Scan for the cell matching the given text and deliver its (X, Y) coordinate at center. 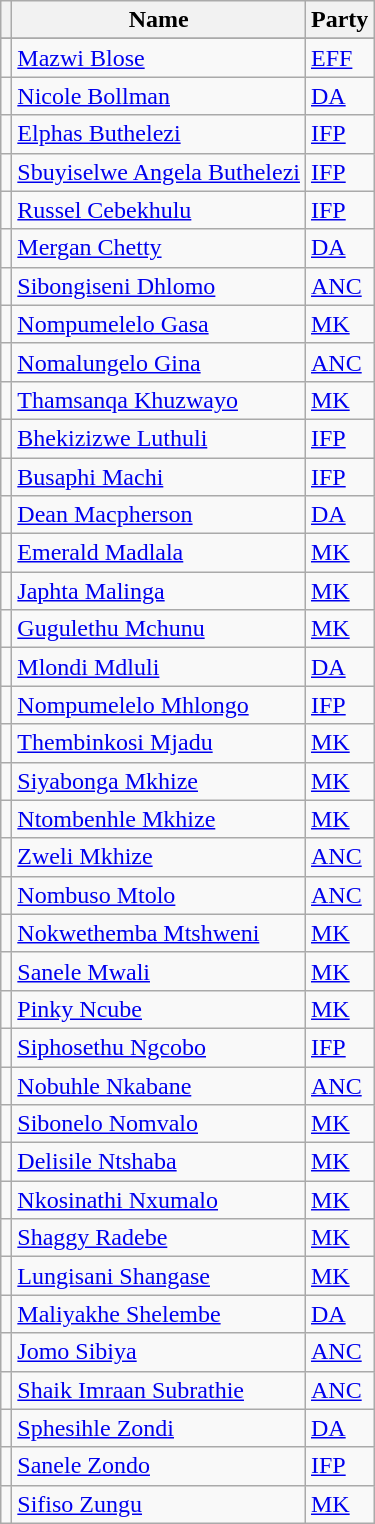
Name (159, 20)
Thamsanqa Khuzwayo (159, 400)
Nkosinathi Nxumalo (159, 1200)
Russel Cebekhulu (159, 210)
Shaik Imraan Subrathie (159, 1390)
Sanele Zondo (159, 1466)
Zweli Mkhize (159, 857)
Sbuyiselwe Angela Buthelezi (159, 172)
Elphas Buthelezi (159, 134)
Maliyakhe Shelembe (159, 1314)
Nombuso Mtolo (159, 895)
Sibongiseni Dhlomo (159, 286)
Nicole Bollman (159, 96)
Thembinkosi Mjadu (159, 743)
Party (339, 20)
Jomo Sibiya (159, 1352)
Delisile Ntshaba (159, 1162)
Mergan Chetty (159, 248)
Bhekizizwe Luthuli (159, 438)
Busaphi Machi (159, 477)
Shaggy Radebe (159, 1238)
Lungisani Shangase (159, 1276)
Nobuhle Nkabane (159, 1085)
Sibonelo Nomvalo (159, 1124)
Dean Macpherson (159, 515)
Sphesihle Zondi (159, 1428)
EFF (339, 58)
Nomalungelo Gina (159, 362)
Pinky Ncube (159, 1009)
Japhta Malinga (159, 591)
Siphosethu Ngcobo (159, 1047)
Sanele Mwali (159, 971)
Emerald Madlala (159, 553)
Siyabonga Mkhize (159, 781)
Mlondi Mdluli (159, 667)
Nompumelelo Gasa (159, 324)
Mazwi Blose (159, 58)
Sifiso Zungu (159, 1504)
Gugulethu Mchunu (159, 629)
Nompumelelo Mhlongo (159, 705)
Nokwethemba Mtshweni (159, 933)
Ntombenhle Mkhize (159, 819)
